Detect which cell encompasses the target text, then output its [x, y] center coordinate. 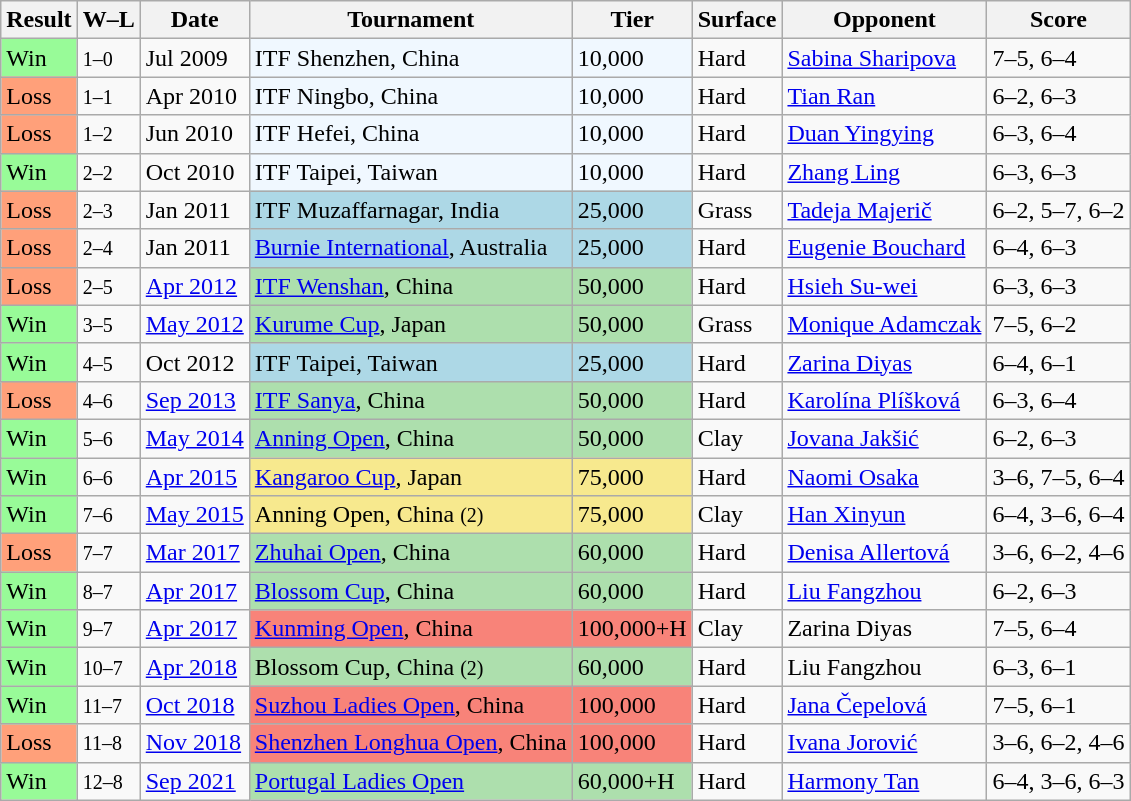
7–6 [108, 515]
3–5 [108, 324]
Opponent [884, 20]
2–3 [108, 210]
Han Xinyun [884, 515]
Shenzhen Longhua Open, China [410, 743]
Denisa Allertová [884, 553]
1–0 [108, 58]
Tadeja Majerič [884, 210]
Kunming Open, China [410, 629]
Jul 2009 [194, 58]
Nov 2018 [194, 743]
60,000+H [632, 781]
7–5, 6–2 [1058, 324]
Apr 2012 [194, 286]
Anning Open, China (2) [410, 515]
ITF Hefei, China [410, 134]
6–4, 6–3 [1058, 248]
Naomi Osaka [884, 477]
Zhuhai Open, China [410, 553]
7–5, 6–1 [1058, 705]
Apr 2015 [194, 477]
W–L [108, 20]
6–4, 3–6, 6–4 [1058, 515]
4–5 [108, 362]
1–2 [108, 134]
May 2015 [194, 515]
9–7 [108, 629]
6–4, 3–6, 6–3 [1058, 781]
12–8 [108, 781]
Tournament [410, 20]
Portugal Ladies Open [410, 781]
ITF Wenshan, China [410, 286]
Sabina Sharipova [884, 58]
6–4, 6–1 [1058, 362]
Date [194, 20]
Sep 2013 [194, 400]
Burnie International, Australia [410, 248]
Kangaroo Cup, Japan [410, 477]
May 2014 [194, 438]
Oct 2018 [194, 705]
3–6, 7–5, 6–4 [1058, 477]
ITF Ningbo, China [410, 96]
Blossom Cup, China (2) [410, 667]
1–1 [108, 96]
Anning Open, China [410, 438]
11–7 [108, 705]
Tier [632, 20]
Kurume Cup, Japan [410, 324]
ITF Sanya, China [410, 400]
Duan Yingying [884, 134]
Surface [737, 20]
Karolína Plíšková [884, 400]
Monique Adamczak [884, 324]
Jovana Jakšić [884, 438]
5–6 [108, 438]
6–6 [108, 477]
Zhang Ling [884, 172]
2–4 [108, 248]
Hsieh Su-wei [884, 286]
4–6 [108, 400]
6–2, 5–7, 6–2 [1058, 210]
Tian Ran [884, 96]
Apr 2010 [194, 96]
Apr 2018 [194, 667]
Suzhou Ladies Open, China [410, 705]
11–8 [108, 743]
Harmony Tan [884, 781]
Blossom Cup, China [410, 591]
ITF Muzaffarnagar, India [410, 210]
Score [1058, 20]
Jun 2010 [194, 134]
Mar 2017 [194, 553]
Oct 2010 [194, 172]
Result [39, 20]
100,000+H [632, 629]
8–7 [108, 591]
Jana Čepelová [884, 705]
Ivana Jorović [884, 743]
2–5 [108, 286]
2–2 [108, 172]
Oct 2012 [194, 362]
May 2012 [194, 324]
Eugenie Bouchard [884, 248]
ITF Shenzhen, China [410, 58]
6–3, 6–1 [1058, 667]
Sep 2021 [194, 781]
7–7 [108, 553]
10–7 [108, 667]
